Return the (x, y) coordinate for the center point of the cell that contains the specified text.  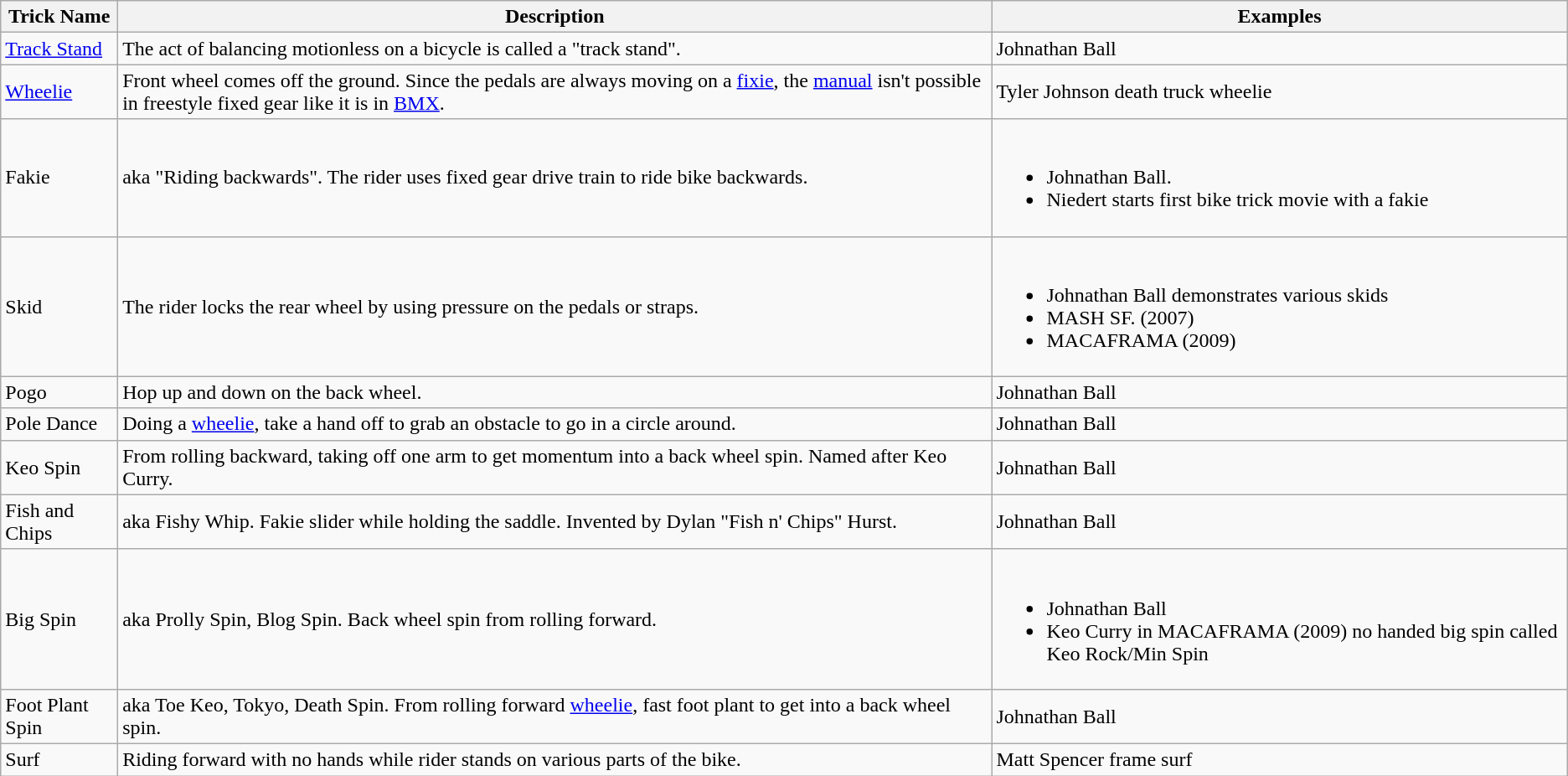
Front wheel comes off the ground. Since the pedals are always moving on a fixie, the manual isn't possible in freestyle fixed gear like it is in BMX. (554, 92)
Fish and Chips (59, 521)
Trick Name (59, 17)
Doing a wheelie, take a hand off to grab an obstacle to go in a circle around. (554, 424)
Wheelie (59, 92)
Big Spin (59, 618)
Keo Spin (59, 468)
aka "Riding backwards". The rider uses fixed gear drive train to ride bike backwards. (554, 178)
Tyler Johnson death truck wheelie (1280, 92)
Johnathan Ball demonstrates various skidsMASH SF. (2007)MACAFRAMA (2009) (1280, 307)
Pogo (59, 392)
Johnathan BallKeo Curry in MACAFRAMA (2009) no handed big spin called Keo Rock/Min Spin (1280, 618)
Johnathan Ball.Niedert starts first bike trick movie with a fakie (1280, 178)
From rolling backward, taking off one arm to get momentum into a back wheel spin. Named after Keo Curry. (554, 468)
The rider locks the rear wheel by using pressure on the pedals or straps. (554, 307)
Description (554, 17)
Skid (59, 307)
Foot Plant Spin (59, 716)
The act of balancing motionless on a bicycle is called a "track stand". (554, 49)
Matt Spencer frame surf (1280, 759)
Examples (1280, 17)
aka Toe Keo, Tokyo, Death Spin. From rolling forward wheelie, fast foot plant to get into a back wheel spin. (554, 716)
Riding forward with no hands while rider stands on various parts of the bike. (554, 759)
aka Prolly Spin, Blog Spin. Back wheel spin from rolling forward. (554, 618)
Pole Dance (59, 424)
Surf (59, 759)
Hop up and down on the back wheel. (554, 392)
Fakie (59, 178)
Track Stand (59, 49)
aka Fishy Whip. Fakie slider while holding the saddle. Invented by Dylan "Fish n' Chips" Hurst. (554, 521)
